Provide the [x, y] coordinate of the cell's center where the given text is located.  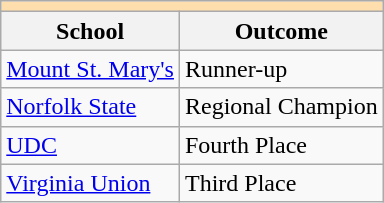
Norfolk State [90, 107]
Third Place [281, 183]
Regional Champion [281, 107]
Mount St. Mary's [90, 69]
Fourth Place [281, 145]
Virginia Union [90, 183]
Runner-up [281, 69]
School [90, 31]
Outcome [281, 31]
UDC [90, 145]
